Capture the cell that displays the provided text and extract its [X, Y] central coordinate. 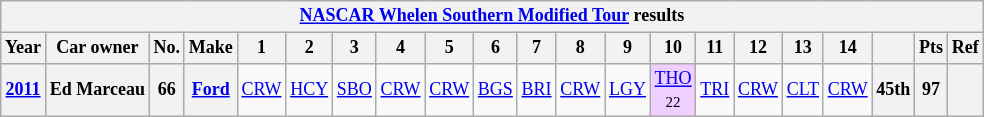
2011 [24, 90]
HCY [310, 90]
9 [628, 48]
Pts [932, 48]
Ref [965, 48]
12 [758, 48]
5 [450, 48]
No. [166, 48]
97 [932, 90]
10 [673, 48]
Ford [210, 90]
11 [715, 48]
THO22 [673, 90]
3 [354, 48]
66 [166, 90]
45th [894, 90]
NASCAR Whelen Southern Modified Tour results [492, 16]
BRI [536, 90]
Year [24, 48]
6 [496, 48]
4 [400, 48]
13 [802, 48]
8 [580, 48]
LGY [628, 90]
Car owner [97, 48]
7 [536, 48]
SBO [354, 90]
TRI [715, 90]
CLT [802, 90]
14 [848, 48]
Ed Marceau [97, 90]
Make [210, 48]
2 [310, 48]
BGS [496, 90]
1 [262, 48]
